For the text-containing cell, return its midpoint in [X, Y] coordinate format. 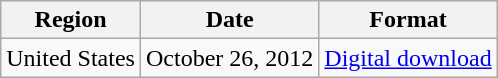
Date [229, 20]
Format [408, 20]
Region [71, 20]
Digital download [408, 58]
United States [71, 58]
October 26, 2012 [229, 58]
